Pinpoint the cell where the given text exists, returning its [x, y] midpoint coordinate. 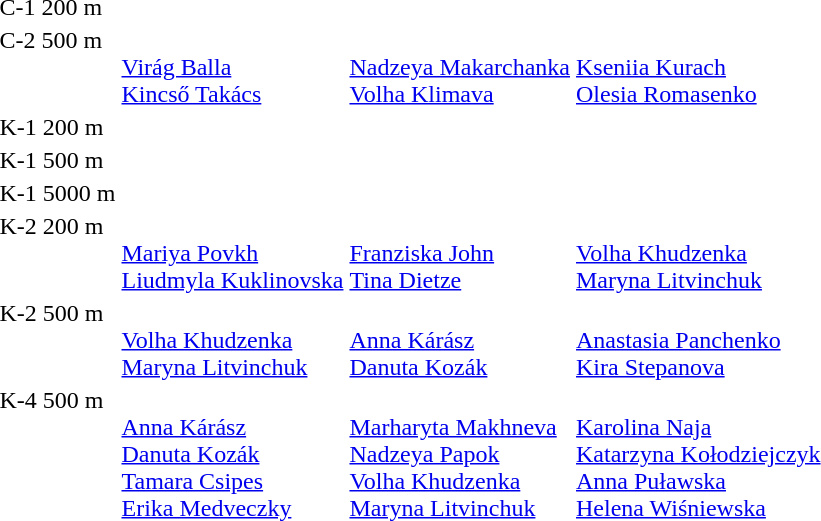
Volha KhudzenkaMaryna Litvinchuk [232, 340]
Mariya PovkhLiudmyla Kuklinovska [232, 253]
Nadzeya MakarchankaVolha Klimava [460, 67]
Virág BallaKincső Takács [232, 67]
Franziska JohnTina Dietze [460, 253]
Anna KárászDanuta Kozák [460, 340]
